Identify which cell holds the provided text, then report its [X, Y] central coordinate. 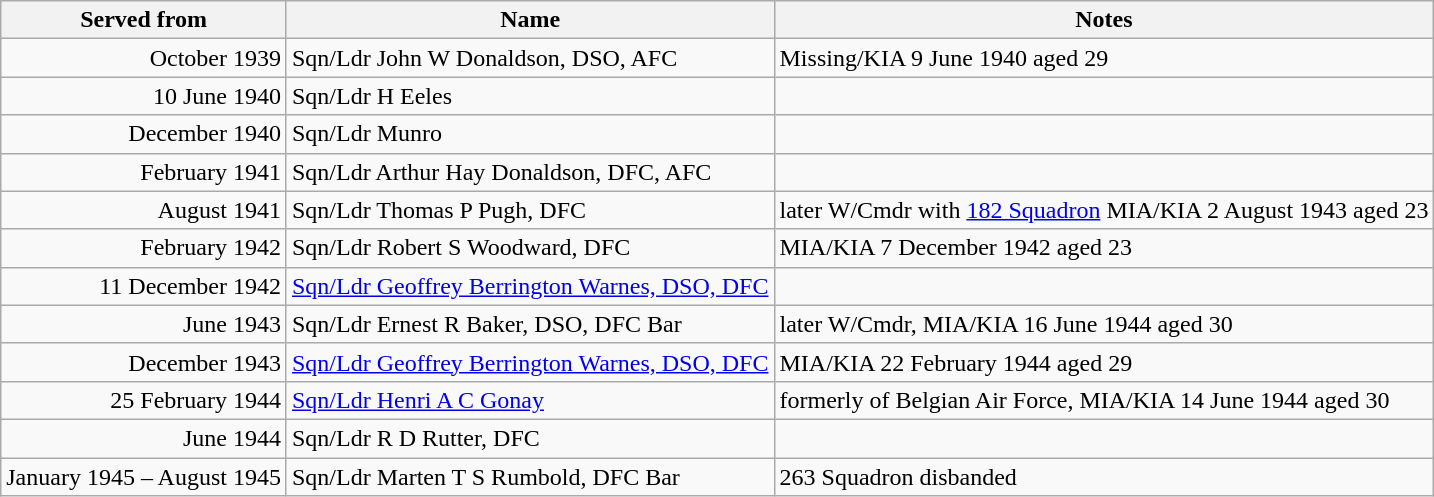
11 December 1942 [144, 286]
Sqn/Ldr John W Donaldson, DSO, AFC [530, 58]
Name [530, 20]
Sqn/Ldr Henri A C Gonay [530, 400]
August 1941 [144, 210]
Sqn/Ldr Arthur Hay Donaldson, DFC, AFC [530, 172]
10 June 1940 [144, 96]
263 Squadron disbanded [1104, 477]
25 February 1944 [144, 400]
December 1943 [144, 362]
Sqn/Ldr Thomas P Pugh, DFC [530, 210]
later W/Cmdr with 182 Squadron MIA/KIA 2 August 1943 aged 23 [1104, 210]
February 1942 [144, 248]
Notes [1104, 20]
Sqn/Ldr Marten T S Rumbold, DFC Bar [530, 477]
formerly of Belgian Air Force, MIA/KIA 14 June 1944 aged 30 [1104, 400]
February 1941 [144, 172]
June 1944 [144, 438]
MIA/KIA 7 December 1942 aged 23 [1104, 248]
Served from [144, 20]
Sqn/Ldr Robert S Woodward, DFC [530, 248]
Sqn/Ldr Ernest R Baker, DSO, DFC Bar [530, 324]
MIA/KIA 22 February 1944 aged 29 [1104, 362]
June 1943 [144, 324]
Sqn/Ldr R D Rutter, DFC [530, 438]
October 1939 [144, 58]
Missing/KIA 9 June 1940 aged 29 [1104, 58]
January 1945 – August 1945 [144, 477]
December 1940 [144, 134]
later W/Cmdr, MIA/KIA 16 June 1944 aged 30 [1104, 324]
Sqn/Ldr H Eeles [530, 96]
Sqn/Ldr Munro [530, 134]
